Scan for the cell matching the given text and deliver its (X, Y) coordinate at center. 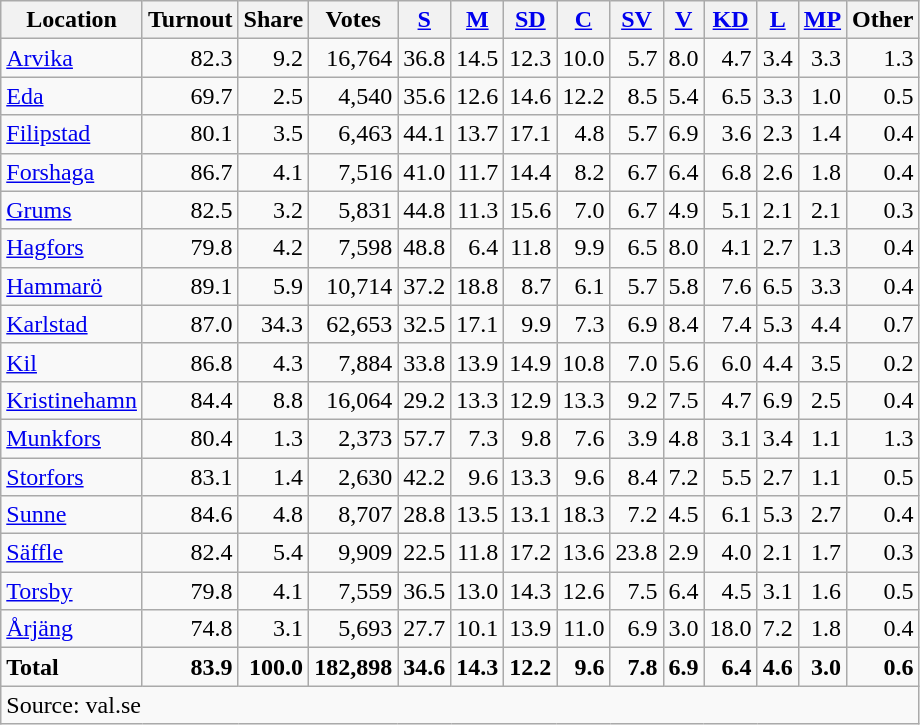
82.5 (190, 210)
10.8 (584, 362)
28.8 (424, 515)
34.3 (274, 324)
13.6 (584, 553)
5.8 (684, 286)
Arvika (72, 58)
Location (72, 20)
L (778, 20)
1.7 (822, 553)
48.8 (424, 248)
14.5 (478, 58)
Karlstad (72, 324)
2.9 (684, 553)
33.8 (424, 362)
5,693 (354, 629)
7,884 (354, 362)
41.0 (424, 172)
62,653 (354, 324)
18.3 (584, 515)
Kristinehamn (72, 400)
12.9 (530, 400)
14.9 (530, 362)
34.6 (424, 667)
6.0 (730, 362)
0.6 (883, 667)
8.5 (636, 96)
84.6 (190, 515)
9,909 (354, 553)
8.2 (584, 172)
SD (530, 20)
16,764 (354, 58)
84.4 (190, 400)
18.8 (478, 286)
86.7 (190, 172)
2,373 (354, 438)
10.1 (478, 629)
13.1 (530, 515)
Forshaga (72, 172)
Grums (72, 210)
74.8 (190, 629)
7,559 (354, 591)
4.2 (274, 248)
2.3 (778, 134)
18.0 (730, 629)
6,463 (354, 134)
3.6 (730, 134)
3.2 (274, 210)
Hammarö (72, 286)
S (424, 20)
Årjäng (72, 629)
0.2 (883, 362)
Munkfors (72, 438)
10.0 (584, 58)
36.5 (424, 591)
42.2 (424, 477)
Share (274, 20)
Total (72, 667)
MP (822, 20)
87.0 (190, 324)
29.2 (424, 400)
13.7 (478, 134)
23.8 (636, 553)
12.3 (530, 58)
83.1 (190, 477)
4.6 (778, 667)
0.7 (883, 324)
2,630 (354, 477)
7,598 (354, 248)
Source: val.se (460, 705)
8.8 (274, 400)
Eda (72, 96)
14.4 (530, 172)
C (584, 20)
36.8 (424, 58)
4,540 (354, 96)
5.5 (730, 477)
89.1 (190, 286)
8,707 (354, 515)
3.9 (636, 438)
4.3 (274, 362)
7.8 (636, 667)
35.6 (424, 96)
44.1 (424, 134)
2.6 (778, 172)
Kil (72, 362)
37.2 (424, 286)
1.0 (822, 96)
82.4 (190, 553)
11.0 (584, 629)
83.9 (190, 667)
86.8 (190, 362)
1.6 (822, 591)
Filipstad (72, 134)
V (684, 20)
5.9 (274, 286)
80.1 (190, 134)
10,714 (354, 286)
Storfors (72, 477)
Other (883, 20)
14.6 (530, 96)
5,831 (354, 210)
Hagfors (72, 248)
100.0 (274, 667)
32.5 (424, 324)
7,516 (354, 172)
Votes (354, 20)
44.8 (424, 210)
SV (636, 20)
M (478, 20)
11.7 (478, 172)
182,898 (354, 667)
17.2 (530, 553)
4.9 (684, 210)
8.7 (530, 286)
6.8 (730, 172)
13.5 (478, 515)
16,064 (354, 400)
27.7 (424, 629)
5.6 (684, 362)
Turnout (190, 20)
69.7 (190, 96)
13.0 (478, 591)
15.6 (530, 210)
57.7 (424, 438)
5.1 (730, 210)
80.4 (190, 438)
11.3 (478, 210)
Torsby (72, 591)
7.4 (730, 324)
4.0 (730, 553)
9.8 (530, 438)
Sunne (72, 515)
KD (730, 20)
22.5 (424, 553)
Säffle (72, 553)
82.3 (190, 58)
